Output the (x, y) coordinate of the center of the cell containing the given text.  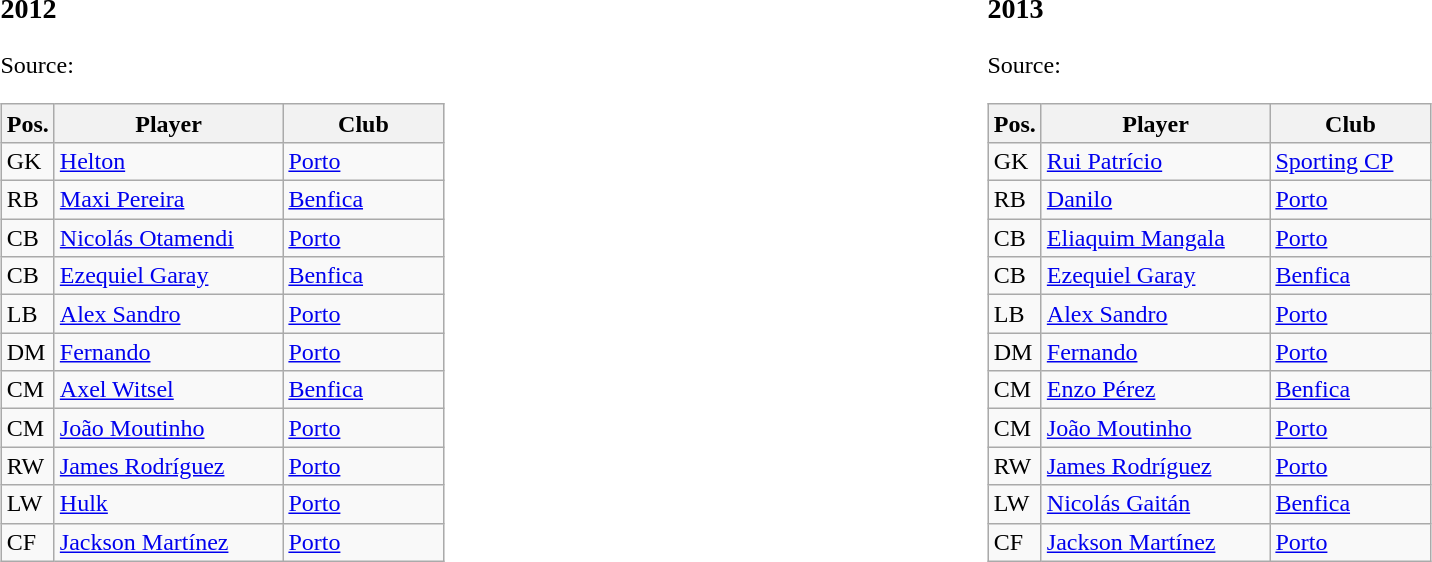
Danilo (1156, 200)
Axel Witsel (168, 390)
Helton (168, 161)
Sporting CP (1350, 161)
Hulk (168, 504)
Maxi Pereira (168, 200)
Nicolás Gaitán (1156, 504)
Nicolás Otamendi (168, 238)
Eliaquim Mangala (1156, 238)
Rui Patrício (1156, 161)
Enzo Pérez (1156, 390)
